Determine the (x, y) coordinate at the center of the cell enclosing the given text.  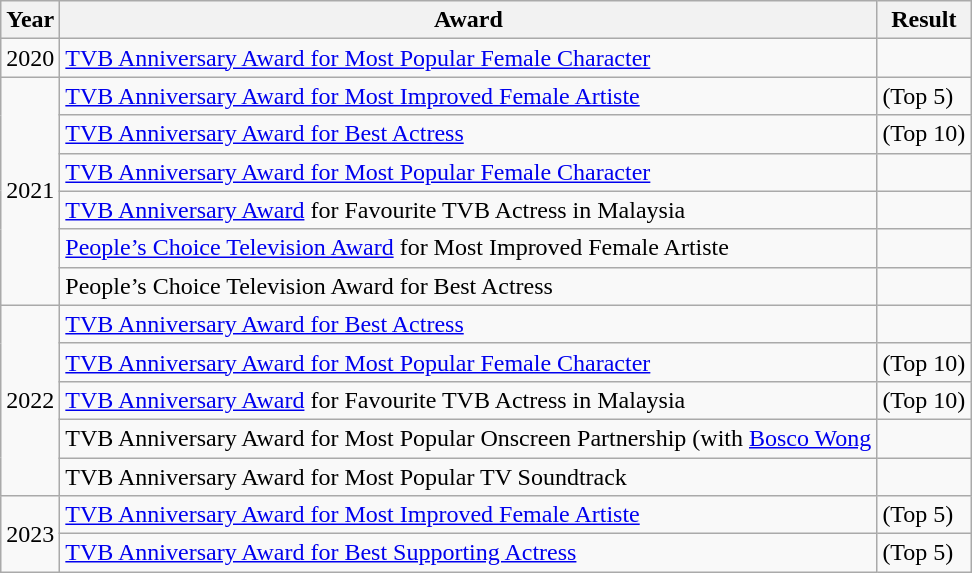
TVB Anniversary Award for Best Supporting Actress (468, 553)
Result (924, 20)
2020 (30, 58)
2022 (30, 400)
Award (468, 20)
2023 (30, 534)
TVB Anniversary Award for Most Popular Onscreen Partnership (with Bosco Wong (468, 438)
2021 (30, 191)
People’s Choice Television Award for Best Actress (468, 286)
People’s Choice Television Award for Most Improved Female Artiste (468, 248)
TVB Anniversary Award for Most Popular TV Soundtrack (468, 477)
Year (30, 20)
